Scan for the cell matching the given text and deliver its [X, Y] coordinate at center. 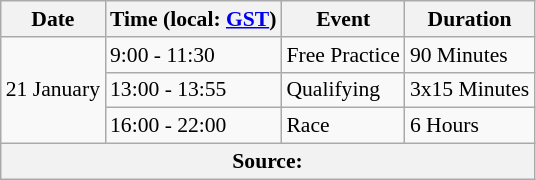
9:00 - 11:30 [193, 55]
Date [53, 19]
Duration [470, 19]
3x15 Minutes [470, 90]
Qualifying [342, 90]
13:00 - 13:55 [193, 90]
16:00 - 22:00 [193, 126]
6 Hours [470, 126]
90 Minutes [470, 55]
Event [342, 19]
Race [342, 126]
Free Practice [342, 55]
Time (local: GST) [193, 19]
Source: [268, 162]
21 January [53, 90]
